Search for the cell housing the specified text and yield its (x, y) center coordinate. 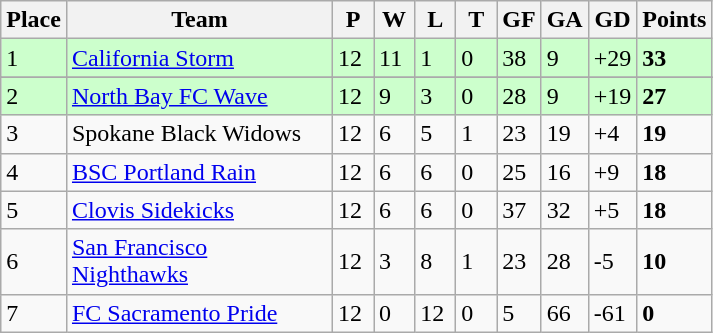
66 (564, 313)
Place (34, 20)
32 (564, 210)
San Francisco Nighthawks (199, 262)
L (436, 20)
+5 (612, 210)
+9 (612, 172)
North Bay FC Wave (199, 96)
Team (199, 20)
+29 (612, 58)
Points (674, 20)
-61 (612, 313)
+19 (612, 96)
Clovis Sidekicks (199, 210)
W (394, 20)
P (354, 20)
GA (564, 20)
2 (34, 96)
37 (519, 210)
11 (394, 58)
T (476, 20)
4 (34, 172)
7 (34, 313)
GD (612, 20)
16 (564, 172)
-5 (612, 262)
10 (674, 262)
California Storm (199, 58)
Spokane Black Widows (199, 134)
BSC Portland Rain (199, 172)
25 (519, 172)
FC Sacramento Pride (199, 313)
+4 (612, 134)
27 (674, 96)
33 (674, 58)
GF (519, 20)
8 (436, 262)
38 (519, 58)
